Output the (x, y) coordinate of the center of the cell containing the given text.  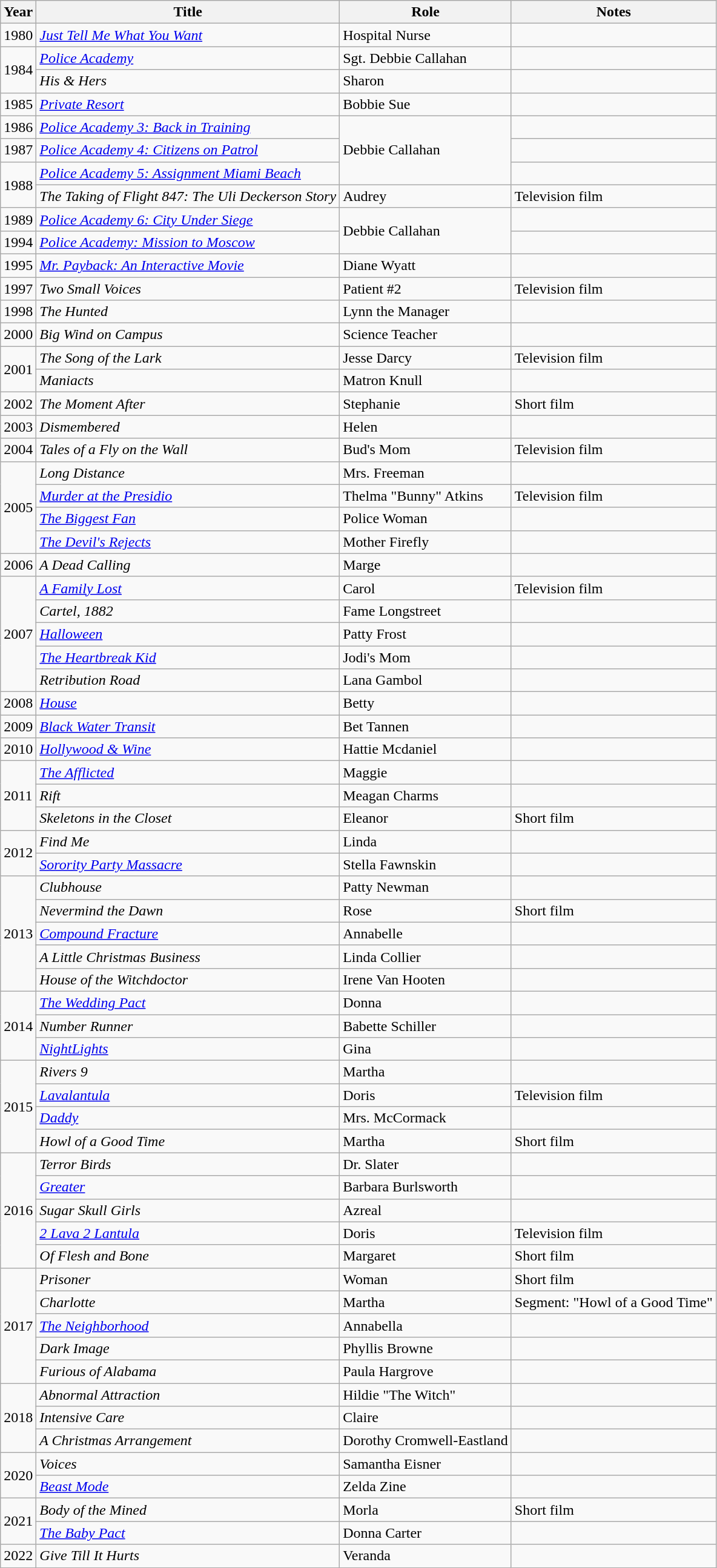
Black Water Transit (188, 726)
Year (18, 12)
Retribution Road (188, 680)
Skeletons in the Closet (188, 819)
Howl of a Good Time (188, 1141)
Irene Van Hooten (426, 980)
Find Me (188, 842)
2021 (18, 1521)
Patty Newman (426, 888)
Greater (188, 1187)
2009 (18, 726)
Maggie (426, 772)
The Baby Pact (188, 1533)
2018 (18, 1417)
Dorothy Cromwell-Eastland (426, 1441)
Big Wind on Campus (188, 335)
Mrs. Freeman (426, 473)
Paula Hargrove (426, 1371)
Charlotte (188, 1302)
1988 (18, 185)
Linda Collier (426, 957)
1997 (18, 289)
His & Hers (188, 81)
Cartel, 1882 (188, 611)
Annabelle (426, 934)
Sugar Skull Girls (188, 1210)
1985 (18, 104)
1986 (18, 127)
Diane Wyatt (426, 265)
Hattie Mcdaniel (426, 749)
Dark Image (188, 1348)
Maniacts (188, 381)
Body of the Mined (188, 1510)
2011 (18, 796)
Morla (426, 1510)
Dismembered (188, 427)
Marge (426, 565)
Furious of Alabama (188, 1371)
2003 (18, 427)
Eleanor (426, 819)
Rivers 9 (188, 1072)
The Biggest Fan (188, 519)
Patient #2 (426, 289)
Matron Knull (426, 381)
Police Academy 4: Citizens on Patrol (188, 150)
Beast Mode (188, 1487)
Meagan Charms (426, 796)
Zelda Zine (426, 1487)
Margaret (426, 1256)
The Taking of Flight 847: The Uli Deckerson Story (188, 196)
2008 (18, 703)
Intensive Care (188, 1418)
Give Till It Hurts (188, 1556)
2002 (18, 404)
Title (188, 12)
2007 (18, 634)
Samantha Eisner (426, 1464)
2022 (18, 1556)
2015 (18, 1107)
Halloween (188, 634)
NightLights (188, 1049)
1987 (18, 150)
2012 (18, 853)
Rift (188, 796)
Private Resort (188, 104)
Compound Fracture (188, 934)
Police Academy 6: City Under Siege (188, 219)
1998 (18, 312)
Nevermind the Dawn (188, 911)
Tales of a Fly on the Wall (188, 450)
Jodi's Mom (426, 657)
Segment: "Howl of a Good Time" (613, 1302)
Gina (426, 1049)
Police Academy: Mission to Moscow (188, 242)
Bobbie Sue (426, 104)
Phyllis Browne (426, 1348)
Hollywood & Wine (188, 749)
Mrs. McCormack (426, 1118)
A Christmas Arrangement (188, 1441)
Dr. Slater (426, 1164)
Mr. Payback: An Interactive Movie (188, 265)
1995 (18, 265)
Police Academy 5: Assignment Miami Beach (188, 173)
Barbara Burlsworth (426, 1187)
2005 (18, 507)
The Neighborhood (188, 1325)
Stella Fawnskin (426, 865)
Babette Schiller (426, 1026)
Rose (426, 911)
Donna Carter (426, 1533)
The Song of the Lark (188, 358)
Patty Frost (426, 634)
Prisoner (188, 1279)
2010 (18, 749)
Hospital Nurse (426, 35)
Hildie "The Witch" (426, 1394)
Woman (426, 1279)
Clubhouse (188, 888)
Police Academy 3: Back in Training (188, 127)
Stephanie (426, 404)
Murder at the Presidio (188, 496)
Long Distance (188, 473)
Science Teacher (426, 335)
1994 (18, 242)
House of the Witchdoctor (188, 980)
Number Runner (188, 1026)
1984 (18, 70)
Police Academy (188, 58)
Bet Tannen (426, 726)
2013 (18, 934)
2014 (18, 1026)
Terror Birds (188, 1164)
The Hunted (188, 312)
Helen (426, 427)
A Dead Calling (188, 565)
The Wedding Pact (188, 1003)
Linda (426, 842)
Betty (426, 703)
The Moment After (188, 404)
Sgt. Debbie Callahan (426, 58)
2017 (18, 1325)
House (188, 703)
2004 (18, 450)
The Heartbreak Kid (188, 657)
2016 (18, 1210)
Sorority Party Massacre (188, 865)
Jesse Darcy (426, 358)
Lana Gambol (426, 680)
2 Lava 2 Lantula (188, 1233)
Bud's Mom (426, 450)
Veranda (426, 1556)
Two Small Voices (188, 289)
1980 (18, 35)
Role (426, 12)
Abnormal Attraction (188, 1394)
2000 (18, 335)
Thelma "Bunny" Atkins (426, 496)
Lavalantula (188, 1095)
The Devil's Rejects (188, 542)
Police Woman (426, 519)
Notes (613, 12)
The Afflicted (188, 772)
Sharon (426, 81)
A Family Lost (188, 588)
Annabella (426, 1325)
Daddy (188, 1118)
Audrey (426, 196)
Voices (188, 1464)
Donna (426, 1003)
Claire (426, 1418)
A Little Christmas Business (188, 957)
Lynn the Manager (426, 312)
Of Flesh and Bone (188, 1256)
Fame Longstreet (426, 611)
2001 (18, 369)
2020 (18, 1475)
1989 (18, 219)
2006 (18, 565)
Carol (426, 588)
Just Tell Me What You Want (188, 35)
Mother Firefly (426, 542)
Azreal (426, 1210)
